Search for the cell housing the specified text and yield its [X, Y] center coordinate. 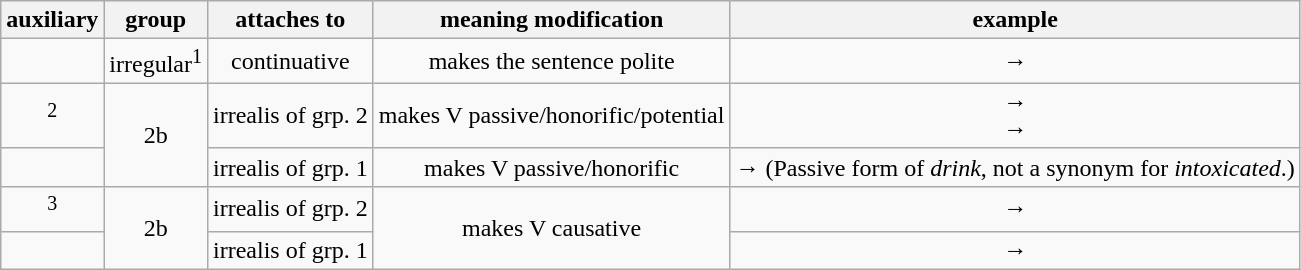
makes V causative [552, 228]
attaches to [291, 20]
→ → [1015, 116]
meaning modification [552, 20]
auxiliary [52, 20]
makes V passive/honorific [552, 167]
→ (Passive form of drink, not a synonym for intoxicated.) [1015, 167]
continuative [291, 62]
3 [52, 208]
makes the sentence polite [552, 62]
example [1015, 20]
makes V passive/honorific/potential [552, 116]
irregular1 [156, 62]
2 [52, 116]
group [156, 20]
